Output the (X, Y) coordinate of the center of the cell containing the given text.  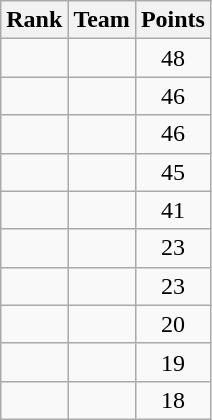
Points (172, 20)
45 (172, 172)
Team (102, 20)
20 (172, 324)
41 (172, 210)
Rank (34, 20)
18 (172, 400)
48 (172, 58)
19 (172, 362)
